Output the (x, y) coordinate of the center of the cell containing the given text.  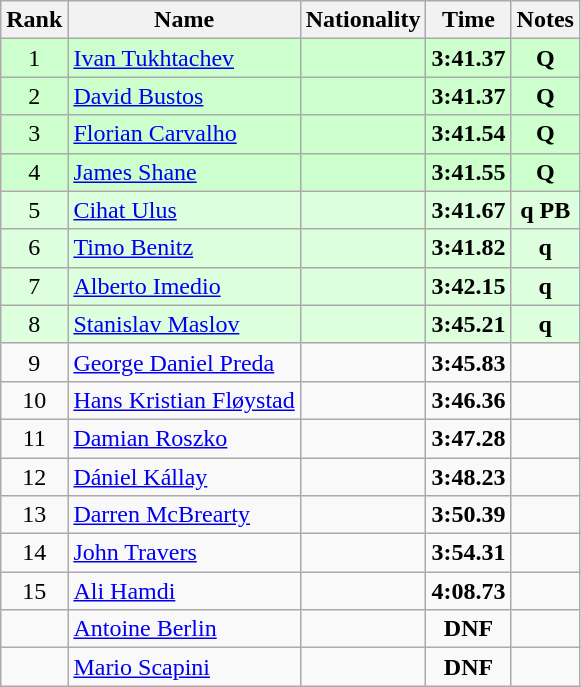
3:41.55 (468, 172)
11 (34, 438)
Rank (34, 20)
Damian Roszko (184, 438)
John Travers (184, 553)
Time (468, 20)
3:41.67 (468, 210)
Antoine Berlin (184, 629)
James Shane (184, 172)
3:41.82 (468, 248)
2 (34, 96)
3:54.31 (468, 553)
3:47.28 (468, 438)
10 (34, 400)
9 (34, 362)
1 (34, 58)
3:46.36 (468, 400)
Alberto Imedio (184, 286)
Cihat Ulus (184, 210)
David Bustos (184, 96)
3:48.23 (468, 477)
Mario Scapini (184, 667)
Stanislav Maslov (184, 324)
4:08.73 (468, 591)
4 (34, 172)
3:41.54 (468, 134)
6 (34, 248)
3:45.21 (468, 324)
8 (34, 324)
Hans Kristian Fløystad (184, 400)
q PB (545, 210)
Dániel Kállay (184, 477)
Darren McBrearty (184, 515)
Name (184, 20)
5 (34, 210)
7 (34, 286)
12 (34, 477)
14 (34, 553)
Nationality (363, 20)
15 (34, 591)
13 (34, 515)
Ali Hamdi (184, 591)
Ivan Tukhtachev (184, 58)
3:42.15 (468, 286)
Timo Benitz (184, 248)
Notes (545, 20)
Florian Carvalho (184, 134)
3:50.39 (468, 515)
3 (34, 134)
George Daniel Preda (184, 362)
3:45.83 (468, 362)
